Identify which cell holds the provided text, then report its (X, Y) central coordinate. 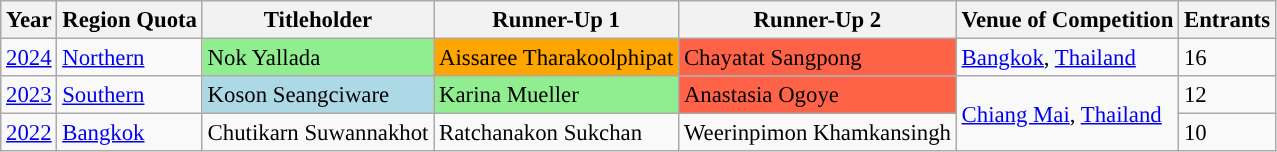
Northern (130, 58)
12 (1228, 95)
Entrants (1228, 20)
Ratchanakon Sukchan (556, 133)
Weerinpimon Khamkansingh (818, 133)
Chiang Mai, Thailand (1067, 114)
Aissaree Tharakoolphipat (556, 58)
Bangkok (130, 133)
Year (29, 20)
16 (1228, 58)
2022 (29, 133)
Titleholder (318, 20)
Runner-Up 1 (556, 20)
Runner-Up 2 (818, 20)
Region Quota (130, 20)
Chutikarn Suwannakhot (318, 133)
Nok Yallada (318, 58)
Chayatat Sangpong (818, 58)
2023 (29, 95)
Venue of Competition (1067, 20)
10 (1228, 133)
Karina Mueller (556, 95)
Bangkok, Thailand (1067, 58)
Anastasia Ogoye (818, 95)
Southern (130, 95)
Koson Seangciware (318, 95)
2024 (29, 58)
